From the cell containing the given text, extract its center point as (x, y) coordinate. 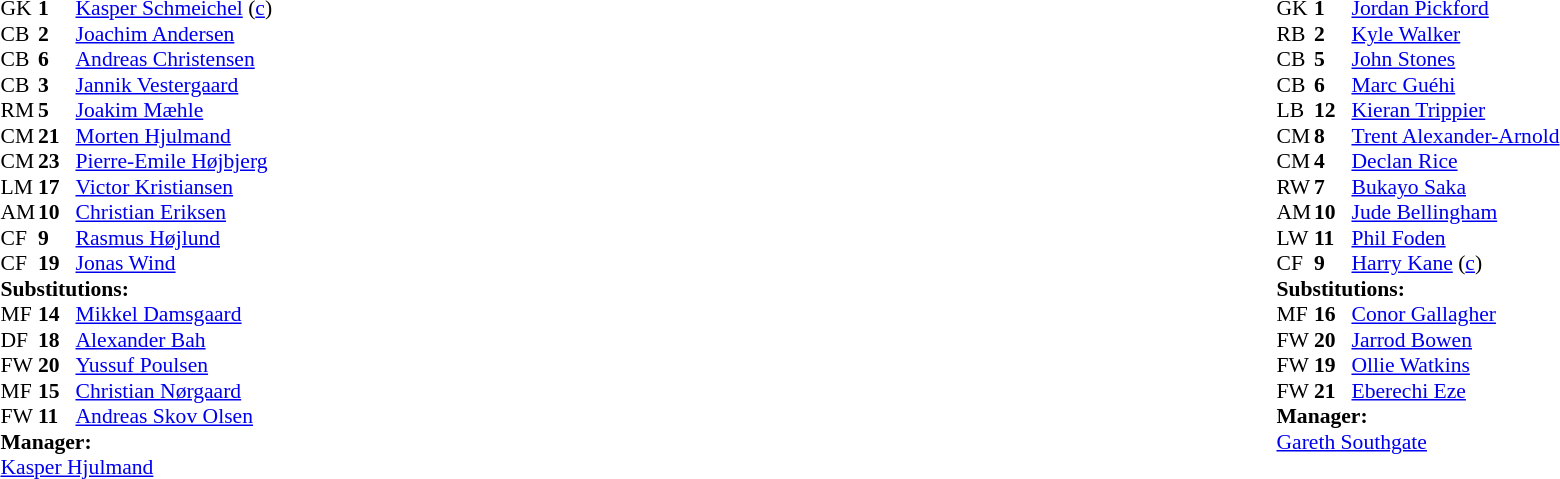
23 (57, 161)
Joakim Mæhle (174, 111)
Trent Alexander-Arnold (1455, 136)
John Stones (1455, 59)
4 (1333, 161)
Declan Rice (1455, 161)
RB (1295, 34)
14 (57, 315)
Kyle Walker (1455, 34)
Conor Gallagher (1455, 315)
Victor Kristiansen (174, 187)
16 (1333, 315)
Joachim Andersen (174, 34)
17 (57, 187)
Phil Foden (1455, 238)
18 (57, 340)
Jonas Wind (174, 263)
Alexander Bah (174, 340)
Yussuf Poulsen (174, 365)
7 (1333, 187)
Andreas Skov Olsen (174, 417)
12 (1333, 111)
Kieran Trippier (1455, 111)
Gareth Southgate (1418, 442)
Morten Hjulmand (174, 136)
Jannik Vestergaard (174, 85)
Marc Guéhi (1455, 85)
Christian Nørgaard (174, 391)
Christian Eriksen (174, 213)
Bukayo Saka (1455, 187)
3 (57, 85)
Pierre-Emile Højbjerg (174, 161)
DF (19, 340)
LM (19, 187)
Ollie Watkins (1455, 365)
Harry Kane (c) (1455, 263)
Andreas Christensen (174, 59)
15 (57, 391)
LW (1295, 238)
LB (1295, 111)
Rasmus Højlund (174, 238)
RM (19, 111)
Eberechi Eze (1455, 391)
Jude Bellingham (1455, 213)
8 (1333, 136)
RW (1295, 187)
Mikkel Damsgaard (174, 315)
Jarrod Bowen (1455, 340)
